Scan for the cell matching the given text and deliver its [x, y] coordinate at center. 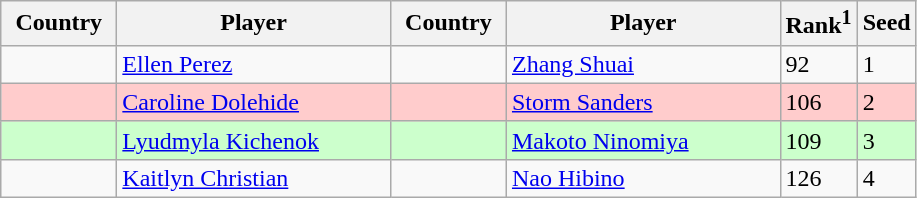
Rank1 [818, 24]
Zhang Shuai [643, 64]
3 [886, 140]
1 [886, 64]
109 [818, 140]
Caroline Dolehide [254, 102]
2 [886, 102]
126 [818, 178]
92 [818, 64]
Lyudmyla Kichenok [254, 140]
Storm Sanders [643, 102]
Ellen Perez [254, 64]
Nao Hibino [643, 178]
Makoto Ninomiya [643, 140]
Kaitlyn Christian [254, 178]
Seed [886, 24]
106 [818, 102]
4 [886, 178]
